Detect which cell encompasses the target text, then output its (x, y) center coordinate. 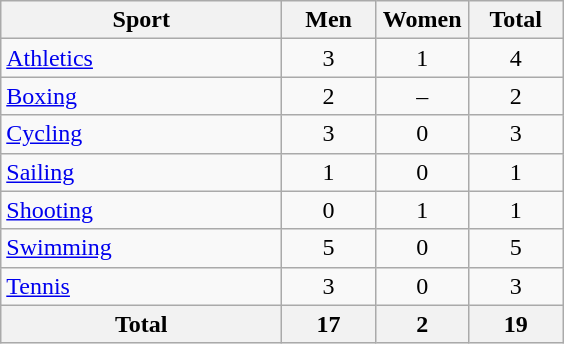
Swimming (142, 248)
Women (422, 20)
Tennis (142, 286)
Men (329, 20)
19 (516, 324)
Athletics (142, 58)
Sport (142, 20)
Sailing (142, 172)
Cycling (142, 134)
17 (329, 324)
Shooting (142, 210)
4 (516, 58)
– (422, 96)
Boxing (142, 96)
